Identify which cell holds the provided text, then report its (x, y) central coordinate. 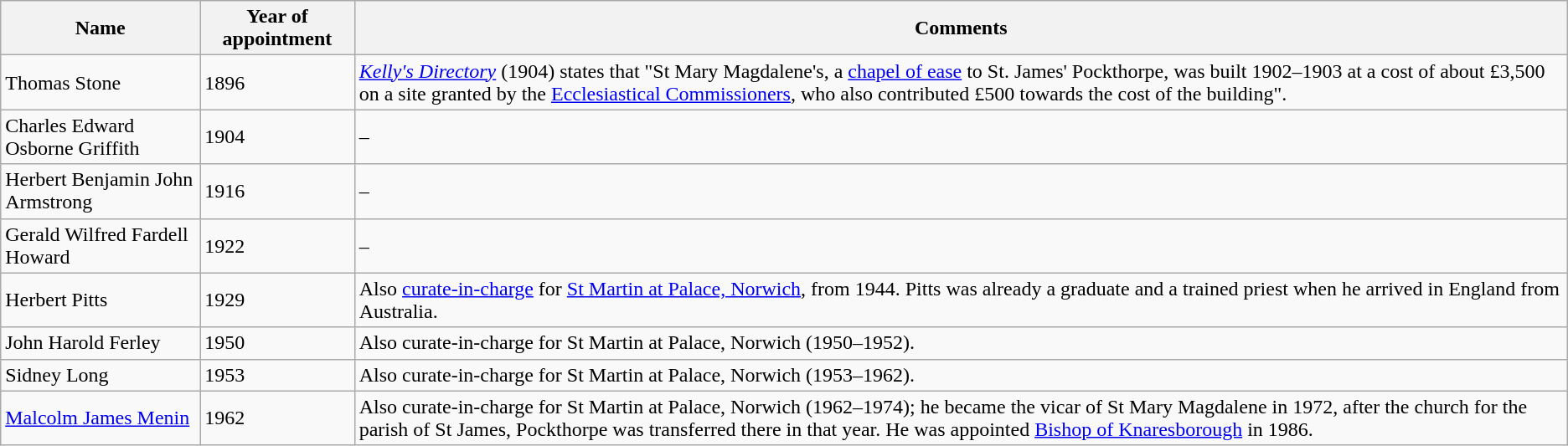
Sidney Long (101, 375)
1916 (277, 191)
1896 (277, 82)
Name (101, 28)
Malcolm James Menin (101, 418)
John Harold Ferley (101, 343)
1950 (277, 343)
Comments (961, 28)
Thomas Stone (101, 82)
1962 (277, 418)
Year of appointment (277, 28)
1904 (277, 137)
1922 (277, 246)
Gerald Wilfred Fardell Howard (101, 246)
1929 (277, 300)
Also curate-in-charge for St Martin at Palace, Norwich (1950–1952). (961, 343)
1953 (277, 375)
Herbert Benjamin John Armstrong (101, 191)
Also curate-in-charge for St Martin at Palace, Norwich (1953–1962). (961, 375)
Herbert Pitts (101, 300)
Charles Edward Osborne Griffith (101, 137)
